Provide the [x, y] coordinate of the cell's center where the given text is located.  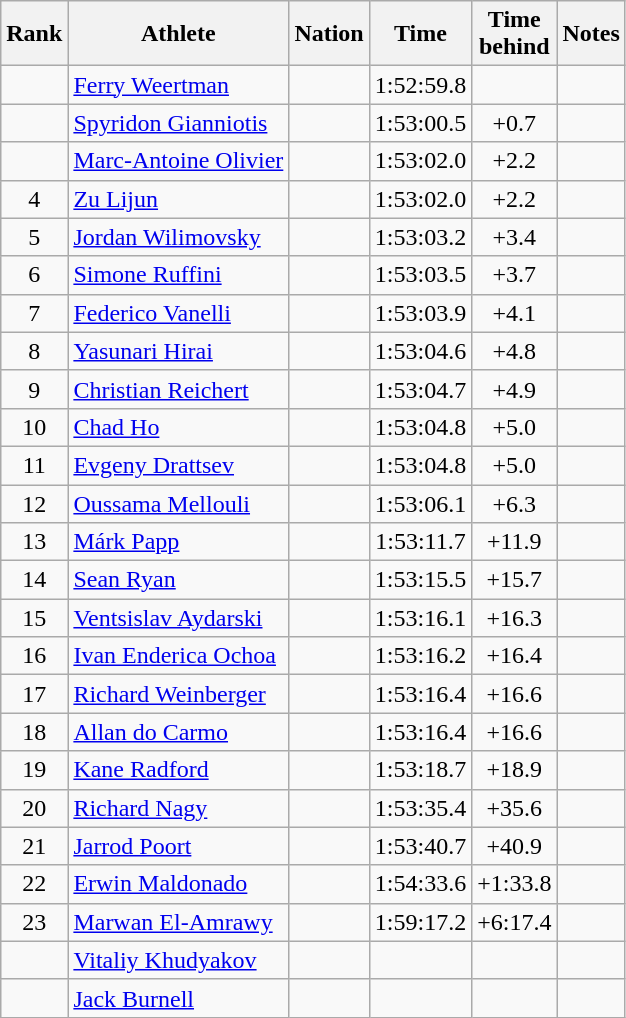
8 [34, 351]
+4.9 [514, 389]
Marwan El-Amrawy [178, 922]
1:52:59.8 [420, 85]
Jarrod Poort [178, 846]
13 [34, 542]
Marc-Antoine Olivier [178, 161]
Yasunari Hirai [178, 351]
1:53:18.7 [420, 770]
+16.3 [514, 618]
1:53:03.9 [420, 313]
Richard Nagy [178, 808]
+6:17.4 [514, 922]
1:54:33.6 [420, 884]
+35.6 [514, 808]
1:53:04.7 [420, 389]
1:53:16.1 [420, 618]
1:53:35.4 [420, 808]
5 [34, 237]
Jack Burnell [178, 998]
Christian Reichert [178, 389]
Time [420, 34]
1:53:00.5 [420, 123]
Rank [34, 34]
1:53:04.6 [420, 351]
Evgeny Drattsev [178, 465]
1:53:03.5 [420, 275]
20 [34, 808]
7 [34, 313]
Zu Lijun [178, 199]
9 [34, 389]
Federico Vanelli [178, 313]
1:53:06.1 [420, 503]
Ivan Enderica Ochoa [178, 656]
+4.1 [514, 313]
23 [34, 922]
+11.9 [514, 542]
+15.7 [514, 580]
Jordan Wilimovsky [178, 237]
Kane Radford [178, 770]
1:59:17.2 [420, 922]
14 [34, 580]
16 [34, 656]
19 [34, 770]
+3.4 [514, 237]
Notes [591, 34]
Spyridon Gianniotis [178, 123]
Sean Ryan [178, 580]
Allan do Carmo [178, 732]
+16.4 [514, 656]
18 [34, 732]
Athlete [178, 34]
Márk Papp [178, 542]
1:53:03.2 [420, 237]
1:53:11.7 [420, 542]
Ventsislav Aydarski [178, 618]
4 [34, 199]
6 [34, 275]
1:53:15.5 [420, 580]
1:53:16.2 [420, 656]
Simone Ruffini [178, 275]
+1:33.8 [514, 884]
Oussama Mellouli [178, 503]
Ferry Weertman [178, 85]
Timebehind [514, 34]
+0.7 [514, 123]
+4.8 [514, 351]
+3.7 [514, 275]
Erwin Maldonado [178, 884]
Vitaliy Khudyakov [178, 960]
Nation [329, 34]
1:53:40.7 [420, 846]
12 [34, 503]
21 [34, 846]
Chad Ho [178, 427]
10 [34, 427]
+18.9 [514, 770]
Richard Weinberger [178, 694]
+6.3 [514, 503]
+40.9 [514, 846]
11 [34, 465]
17 [34, 694]
15 [34, 618]
22 [34, 884]
